Capture the cell that displays the provided text and extract its (x, y) central coordinate. 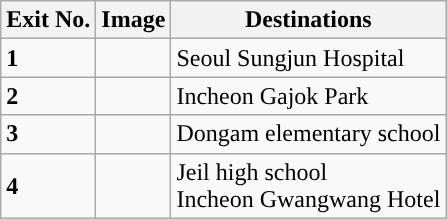
Jeil high schoolIncheon Gwangwang Hotel (308, 186)
Incheon Gajok Park (308, 96)
Seoul Sungjun Hospital (308, 58)
Destinations (308, 20)
4 (48, 186)
Dongam elementary school (308, 134)
3 (48, 134)
1 (48, 58)
Exit No. (48, 20)
2 (48, 96)
Image (134, 20)
